Capture the cell that displays the provided text and extract its [X, Y] central coordinate. 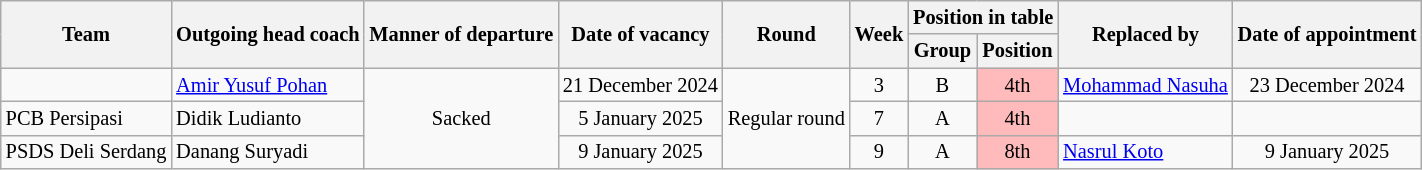
Manner of departure [461, 34]
Didik Ludianto [268, 118]
Mohammad Nasuha [1145, 85]
Sacked [461, 118]
Group [942, 51]
Week [879, 34]
8th [1018, 152]
3 [879, 85]
Date of vacancy [640, 34]
PSDS Deli Serdang [86, 152]
7 [879, 118]
Round [786, 34]
Date of appointment [1328, 34]
23 December 2024 [1328, 85]
21 December 2024 [640, 85]
PCB Persipasi [86, 118]
Danang Suryadi [268, 152]
Regular round [786, 118]
Nasrul Koto [1145, 152]
9 [879, 152]
Position [1018, 51]
B [942, 85]
Replaced by [1145, 34]
Position in table [983, 17]
Amir Yusuf Pohan [268, 85]
Outgoing head coach [268, 34]
5 January 2025 [640, 118]
Team [86, 34]
